Capture the cell that displays the provided text and extract its [X, Y] central coordinate. 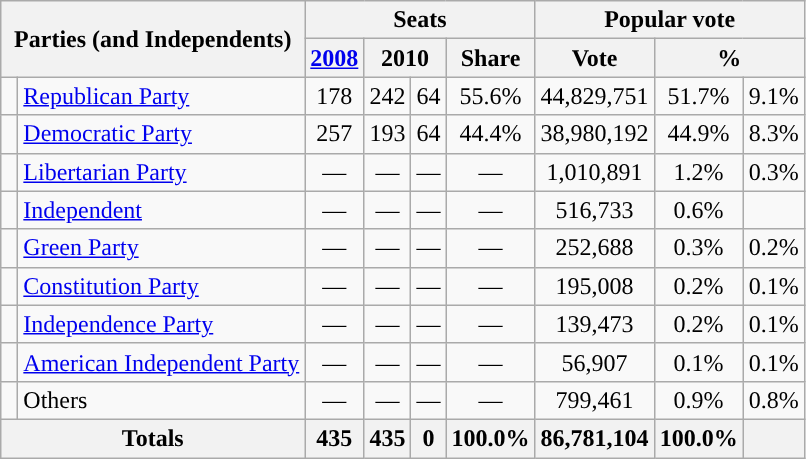
American Independent Party [162, 362]
55.6% [490, 96]
799,461 [594, 400]
193 [388, 134]
Independent [162, 210]
Green Party [162, 248]
257 [334, 134]
242 [388, 96]
Popular vote [670, 20]
86,781,104 [594, 438]
516,733 [594, 210]
Totals [153, 438]
2010 [405, 58]
Independence Party [162, 324]
0.9% [698, 400]
44,829,751 [594, 96]
44.4% [490, 134]
38,980,192 [594, 134]
Democratic Party [162, 134]
9.1% [774, 96]
44.9% [698, 134]
Libertarian Party [162, 172]
0 [428, 438]
Republican Party [162, 96]
Parties (and Independents) [153, 39]
8.3% [774, 134]
% [729, 58]
178 [334, 96]
1.2% [698, 172]
0.8% [774, 400]
139,473 [594, 324]
2008 [334, 58]
51.7% [698, 96]
Share [490, 58]
1,010,891 [594, 172]
56,907 [594, 362]
Constitution Party [162, 286]
Seats [420, 20]
0.6% [698, 210]
252,688 [594, 248]
Vote [594, 58]
195,008 [594, 286]
Others [162, 400]
